Provide the (X, Y) coordinate of the cell's center where the given text is located.  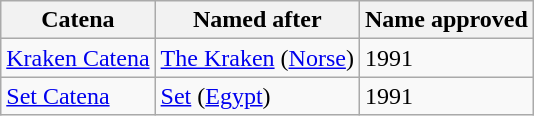
Set (Egypt) (257, 96)
Catena (78, 20)
Kraken Catena (78, 58)
Name approved (446, 20)
Named after (257, 20)
Set Catena (78, 96)
The Kraken (Norse) (257, 58)
